Pinpoint the cell where the given text exists, returning its (x, y) midpoint coordinate. 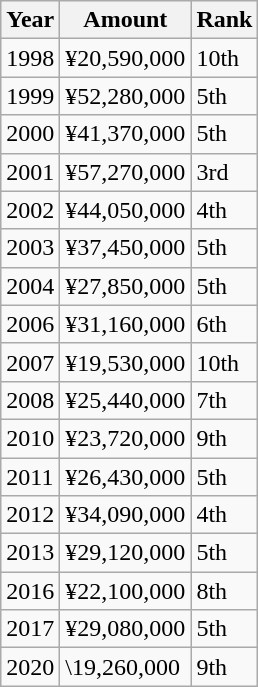
¥41,370,000 (126, 134)
¥27,850,000 (126, 286)
3rd (224, 172)
¥26,430,000 (126, 477)
8th (224, 591)
¥29,120,000 (126, 553)
¥22,100,000 (126, 591)
¥37,450,000 (126, 248)
Year (30, 20)
2016 (30, 591)
2010 (30, 438)
1998 (30, 58)
2020 (30, 667)
2017 (30, 629)
¥31,160,000 (126, 324)
Amount (126, 20)
¥20,590,000 (126, 58)
¥57,270,000 (126, 172)
6th (224, 324)
Rank (224, 20)
2007 (30, 362)
2004 (30, 286)
¥19,530,000 (126, 362)
2006 (30, 324)
2011 (30, 477)
2012 (30, 515)
¥34,090,000 (126, 515)
2013 (30, 553)
2000 (30, 134)
¥23,720,000 (126, 438)
2002 (30, 210)
¥52,280,000 (126, 96)
1999 (30, 96)
¥44,050,000 (126, 210)
2008 (30, 400)
2001 (30, 172)
¥29,080,000 (126, 629)
¥25,440,000 (126, 400)
7th (224, 400)
2003 (30, 248)
\19,260,000 (126, 667)
